Capture the cell that displays the provided text and extract its [x, y] central coordinate. 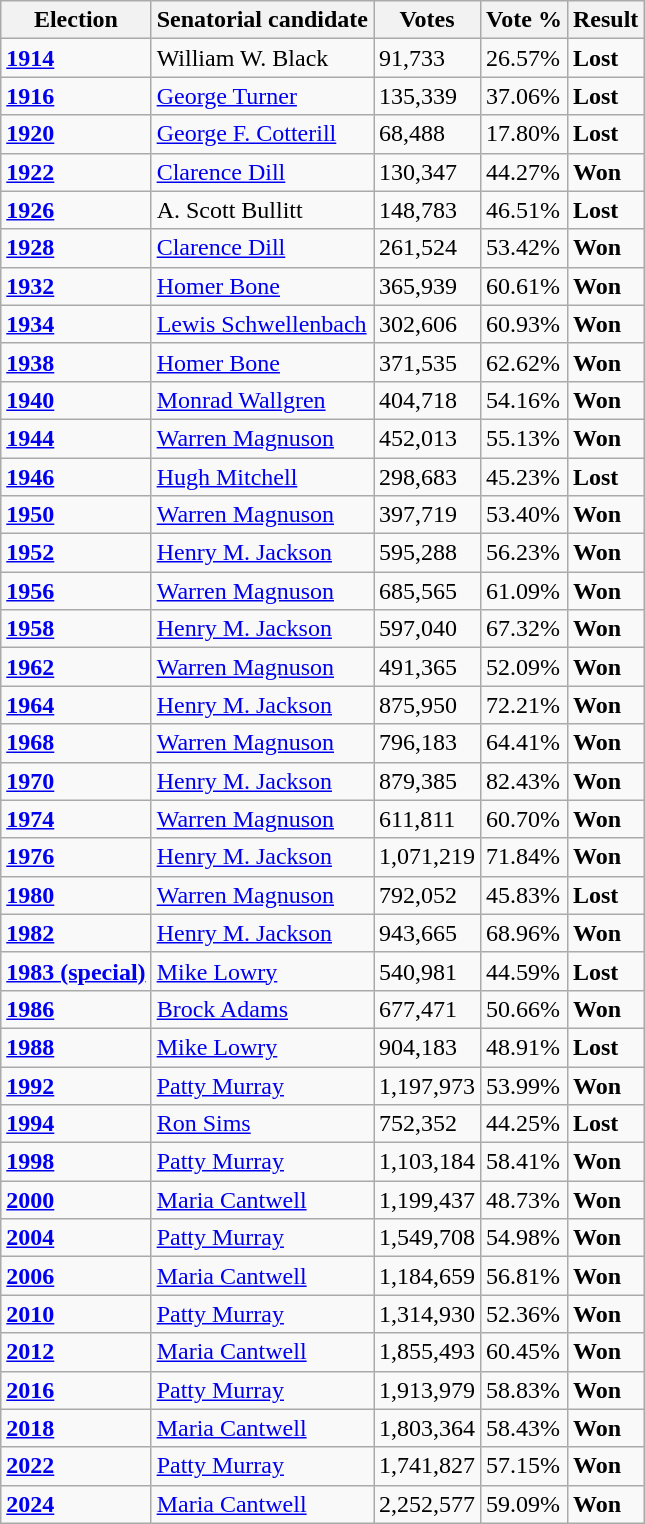
397,719 [428, 515]
44.25% [524, 1124]
1950 [76, 515]
1968 [76, 743]
60.70% [524, 819]
1,314,930 [428, 1314]
597,040 [428, 629]
595,288 [428, 553]
1964 [76, 705]
50.66% [524, 1009]
1956 [76, 591]
611,811 [428, 819]
55.13% [524, 438]
1,103,184 [428, 1162]
82.43% [524, 781]
1914 [76, 58]
1,741,827 [428, 1466]
1934 [76, 324]
26.57% [524, 58]
54.98% [524, 1238]
71.84% [524, 857]
1944 [76, 438]
60.45% [524, 1352]
1928 [76, 248]
Election [76, 20]
752,352 [428, 1124]
1,184,659 [428, 1276]
1998 [76, 1162]
1940 [76, 400]
1,071,219 [428, 857]
796,183 [428, 743]
57.15% [524, 1466]
64.41% [524, 743]
91,733 [428, 58]
2018 [76, 1428]
452,013 [428, 438]
58.41% [524, 1162]
1,199,437 [428, 1200]
48.91% [524, 1047]
904,183 [428, 1047]
72.21% [524, 705]
1,803,364 [428, 1428]
1926 [76, 210]
1982 [76, 933]
62.62% [524, 362]
Monrad Wallgren [262, 400]
1,549,708 [428, 1238]
A. Scott Bullitt [262, 210]
404,718 [428, 400]
45.23% [524, 477]
58.83% [524, 1390]
59.09% [524, 1504]
792,052 [428, 895]
135,339 [428, 96]
2004 [76, 1238]
Vote % [524, 20]
68,488 [428, 134]
1976 [76, 857]
302,606 [428, 324]
261,524 [428, 248]
67.32% [524, 629]
2022 [76, 1466]
2010 [76, 1314]
677,471 [428, 1009]
54.16% [524, 400]
Lewis Schwellenbach [262, 324]
68.96% [524, 933]
1962 [76, 667]
540,981 [428, 971]
2,252,577 [428, 1504]
60.93% [524, 324]
53.42% [524, 248]
58.43% [524, 1428]
56.81% [524, 1276]
Senatorial candidate [262, 20]
2016 [76, 1390]
52.09% [524, 667]
60.61% [524, 286]
Ron Sims [262, 1124]
1986 [76, 1009]
52.36% [524, 1314]
1922 [76, 172]
1992 [76, 1085]
1916 [76, 96]
491,365 [428, 667]
37.06% [524, 96]
685,565 [428, 591]
365,939 [428, 286]
371,535 [428, 362]
Votes [428, 20]
46.51% [524, 210]
1974 [76, 819]
53.99% [524, 1085]
1988 [76, 1047]
1932 [76, 286]
45.83% [524, 895]
1980 [76, 895]
148,783 [428, 210]
48.73% [524, 1200]
53.40% [524, 515]
44.59% [524, 971]
875,950 [428, 705]
1970 [76, 781]
2000 [76, 1200]
130,347 [428, 172]
1994 [76, 1124]
2006 [76, 1276]
298,683 [428, 477]
1958 [76, 629]
2012 [76, 1352]
1,913,979 [428, 1390]
61.09% [524, 591]
1938 [76, 362]
2024 [76, 1504]
Brock Adams [262, 1009]
1946 [76, 477]
1983 (special) [76, 971]
George Turner [262, 96]
William W. Black [262, 58]
1,855,493 [428, 1352]
1952 [76, 553]
1920 [76, 134]
Result [605, 20]
1,197,973 [428, 1085]
George F. Cotterill [262, 134]
17.80% [524, 134]
56.23% [524, 553]
Hugh Mitchell [262, 477]
44.27% [524, 172]
943,665 [428, 933]
879,385 [428, 781]
